Capture the cell that displays the provided text and extract its [x, y] central coordinate. 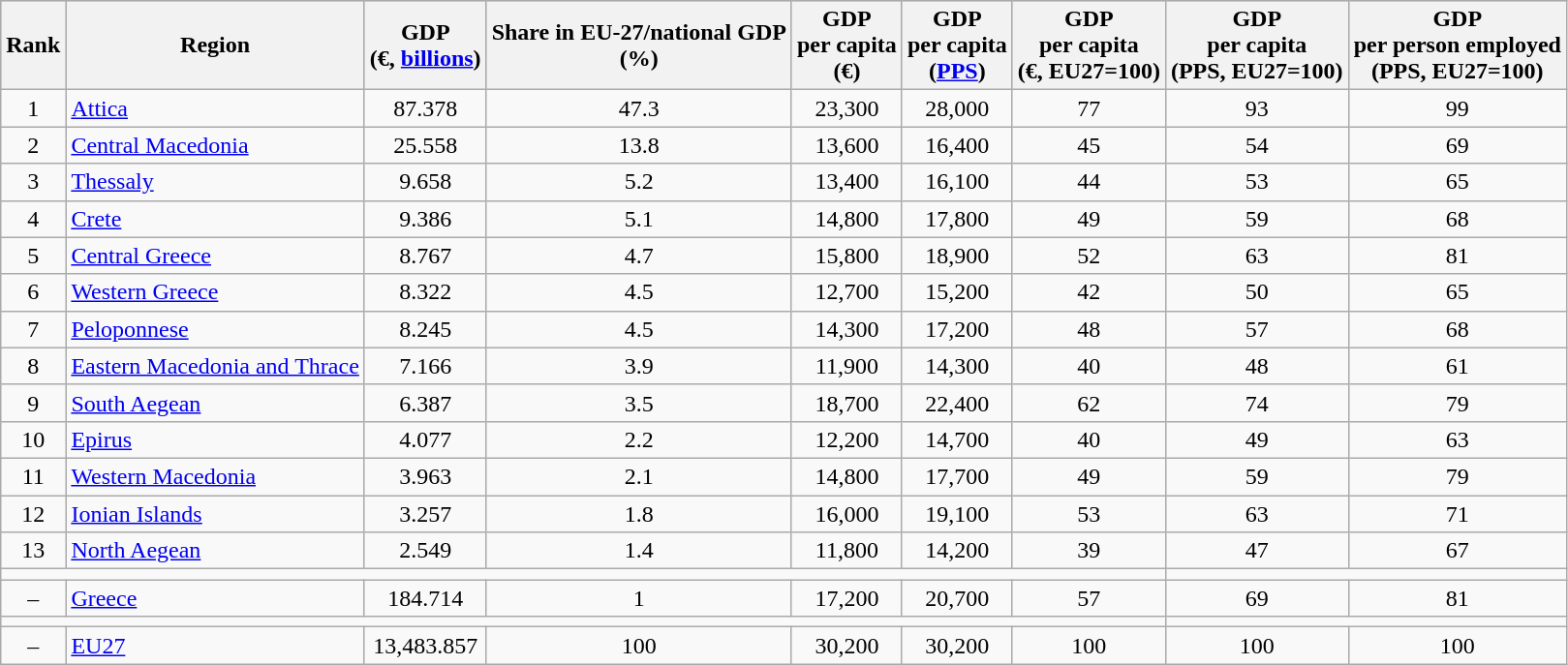
52 [1089, 256]
16,100 [957, 182]
11,900 [846, 366]
93 [1257, 108]
44 [1089, 182]
Epirus [215, 439]
Thessaly [215, 182]
22,400 [957, 403]
15,200 [957, 292]
13,483.857 [425, 646]
5.2 [639, 182]
GDPper capita(€, EU27=100) [1089, 45]
42 [1089, 292]
25.558 [425, 145]
GDP(€, billions) [425, 45]
15,800 [846, 256]
9 [33, 403]
50 [1257, 292]
EU27 [215, 646]
Central Macedonia [215, 145]
54 [1257, 145]
11 [33, 476]
2.1 [639, 476]
184.714 [425, 598]
Ionian Islands [215, 514]
8 [33, 366]
Eastern Macedonia and Thrace [215, 366]
47.3 [639, 108]
13.8 [639, 145]
2.549 [425, 551]
62 [1089, 403]
3.9 [639, 366]
13 [33, 551]
3.257 [425, 514]
5 [33, 256]
North Aegean [215, 551]
GDPper capita(PPS, EU27=100) [1257, 45]
Western Macedonia [215, 476]
12,700 [846, 292]
9.658 [425, 182]
South Aegean [215, 403]
Rank [33, 45]
9.386 [425, 219]
14,200 [957, 551]
47 [1257, 551]
1.4 [639, 551]
Crete [215, 219]
5.1 [639, 219]
28,000 [957, 108]
16,000 [846, 514]
39 [1089, 551]
12,200 [846, 439]
71 [1457, 514]
2 [33, 145]
6 [33, 292]
Peloponnese [215, 329]
Region [215, 45]
74 [1257, 403]
1.8 [639, 514]
Share in EU-27/national GDP(%) [639, 45]
Central Greece [215, 256]
GDPper person employed(PPS, EU27=100) [1457, 45]
6.387 [425, 403]
67 [1457, 551]
77 [1089, 108]
17,800 [957, 219]
Greece [215, 598]
61 [1457, 366]
14,700 [957, 439]
8.322 [425, 292]
18,700 [846, 403]
18,900 [957, 256]
7.166 [425, 366]
Attica [215, 108]
16,400 [957, 145]
10 [33, 439]
8.245 [425, 329]
2.2 [639, 439]
GDPper capita(PPS) [957, 45]
Western Greece [215, 292]
11,800 [846, 551]
20,700 [957, 598]
3 [33, 182]
4 [33, 219]
13,600 [846, 145]
4.077 [425, 439]
23,300 [846, 108]
8.767 [425, 256]
13,400 [846, 182]
17,700 [957, 476]
45 [1089, 145]
4.7 [639, 256]
87.378 [425, 108]
12 [33, 514]
3.5 [639, 403]
GDPper capita(€) [846, 45]
19,100 [957, 514]
3.963 [425, 476]
99 [1457, 108]
7 [33, 329]
